Output the (X, Y) coordinate of the center of the cell containing the given text.  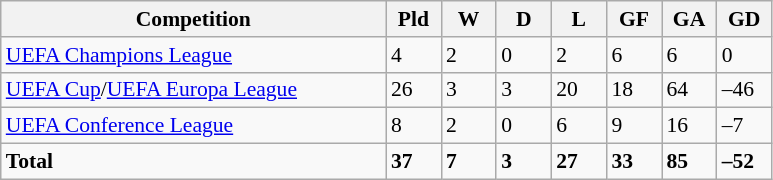
UEFA Conference League (194, 126)
4 (414, 55)
Pld (414, 19)
7 (468, 162)
18 (634, 90)
UEFA Champions League (194, 55)
GA (690, 19)
Total (194, 162)
–7 (744, 126)
L (578, 19)
GF (634, 19)
9 (634, 126)
20 (578, 90)
–46 (744, 90)
27 (578, 162)
26 (414, 90)
Competition (194, 19)
33 (634, 162)
64 (690, 90)
85 (690, 162)
8 (414, 126)
37 (414, 162)
D (524, 19)
W (468, 19)
–52 (744, 162)
16 (690, 126)
GD (744, 19)
UEFA Cup/UEFA Europa League (194, 90)
